Provide the (X, Y) coordinate of the cell's center where the given text is located.  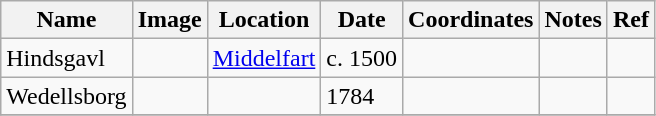
Image (170, 20)
c. 1500 (362, 58)
1784 (362, 96)
Hindsgavl (66, 58)
Coordinates (471, 20)
Wedellsborg (66, 96)
Middelfart (264, 58)
Name (66, 20)
Location (264, 20)
Notes (573, 20)
Ref (630, 20)
Date (362, 20)
